Find where the given text appears and provide that cell's center as [x, y] coordinate. 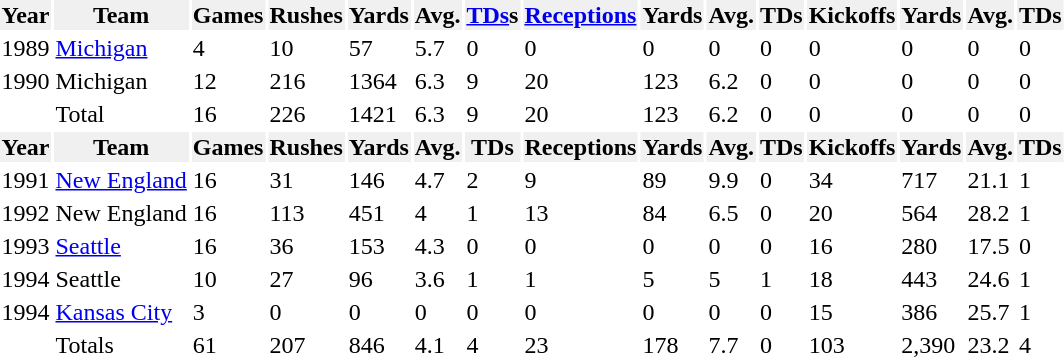
18 [852, 279]
1990 [26, 81]
386 [932, 312]
226 [306, 114]
5.7 [438, 48]
717 [932, 180]
3 [228, 312]
3.6 [438, 279]
89 [672, 180]
451 [378, 213]
4.7 [438, 180]
12 [228, 81]
15 [852, 312]
113 [306, 213]
216 [306, 81]
153 [378, 246]
1992 [26, 213]
TDss [492, 15]
443 [932, 279]
564 [932, 213]
6.5 [732, 213]
1364 [378, 81]
Total [121, 114]
17.5 [990, 246]
34 [852, 180]
96 [378, 279]
Kansas City [121, 312]
31 [306, 180]
4.3 [438, 246]
1991 [26, 180]
27 [306, 279]
9.9 [732, 180]
36 [306, 246]
25.7 [990, 312]
84 [672, 213]
57 [378, 48]
24.6 [990, 279]
28.2 [990, 213]
1993 [26, 246]
280 [932, 246]
13 [580, 213]
146 [378, 180]
21.1 [990, 180]
1421 [378, 114]
1989 [26, 48]
2 [492, 180]
